Find where the given text appears and provide that cell's center as (X, Y) coordinate. 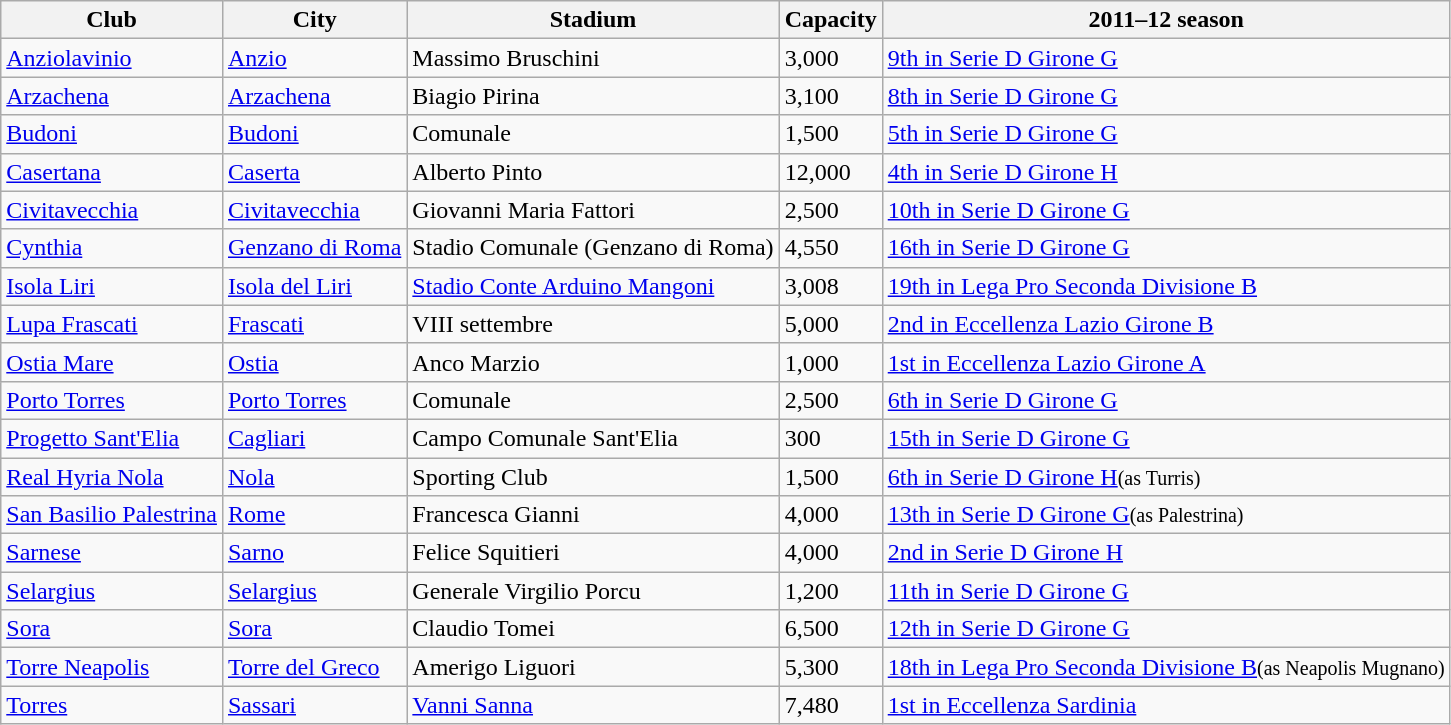
Campo Comunale Sant'Elia (593, 438)
Ostia Mare (112, 362)
3,100 (830, 96)
Claudio Tomei (593, 629)
6th in Serie D Girone H(as Turris) (1166, 477)
300 (830, 438)
5,000 (830, 324)
18th in Lega Pro Seconda Divisione B(as Neapolis Mugnano) (1166, 667)
San Basilio Palestrina (112, 515)
8th in Serie D Girone G (1166, 96)
Stadium (593, 20)
Torre Neapolis (112, 667)
4th in Serie D Girone H (1166, 172)
Biagio Pirina (593, 96)
11th in Serie D Girone G (1166, 591)
16th in Serie D Girone G (1166, 248)
6th in Serie D Girone G (1166, 400)
Stadio Conte Arduino Mangoni (593, 286)
5,300 (830, 667)
6,500 (830, 629)
Anziolavinio (112, 58)
Anzio (314, 58)
Rome (314, 515)
4,550 (830, 248)
1st in Eccellenza Lazio Girone A (1166, 362)
Cynthia (112, 248)
Caserta (314, 172)
VIII settembre (593, 324)
Stadio Comunale (Genzano di Roma) (593, 248)
Capacity (830, 20)
Massimo Bruschini (593, 58)
Casertana (112, 172)
Giovanni Maria Fattori (593, 210)
13th in Serie D Girone G(as Palestrina) (1166, 515)
Genzano di Roma (314, 248)
7,480 (830, 705)
2011–12 season (1166, 20)
Sarnese (112, 553)
Frascati (314, 324)
19th in Lega Pro Seconda Divisione B (1166, 286)
3,000 (830, 58)
Sarno (314, 553)
12,000 (830, 172)
12th in Serie D Girone G (1166, 629)
1,200 (830, 591)
Vanni Sanna (593, 705)
Torres (112, 705)
Sassari (314, 705)
Ostia (314, 362)
Cagliari (314, 438)
Felice Squitieri (593, 553)
Amerigo Liguori (593, 667)
Isola Liri (112, 286)
City (314, 20)
Isola del Liri (314, 286)
9th in Serie D Girone G (1166, 58)
Francesca Gianni (593, 515)
Club (112, 20)
2nd in Serie D Girone H (1166, 553)
1,000 (830, 362)
Anco Marzio (593, 362)
15th in Serie D Girone G (1166, 438)
Generale Virgilio Porcu (593, 591)
Lupa Frascati (112, 324)
Torre del Greco (314, 667)
Alberto Pinto (593, 172)
Progetto Sant'Elia (112, 438)
3,008 (830, 286)
2nd in Eccellenza Lazio Girone B (1166, 324)
Real Hyria Nola (112, 477)
Nola (314, 477)
5th in Serie D Girone G (1166, 134)
Sporting Club (593, 477)
10th in Serie D Girone G (1166, 210)
1st in Eccellenza Sardinia (1166, 705)
